Determine the [x, y] coordinate at the center of the cell enclosing the given text.  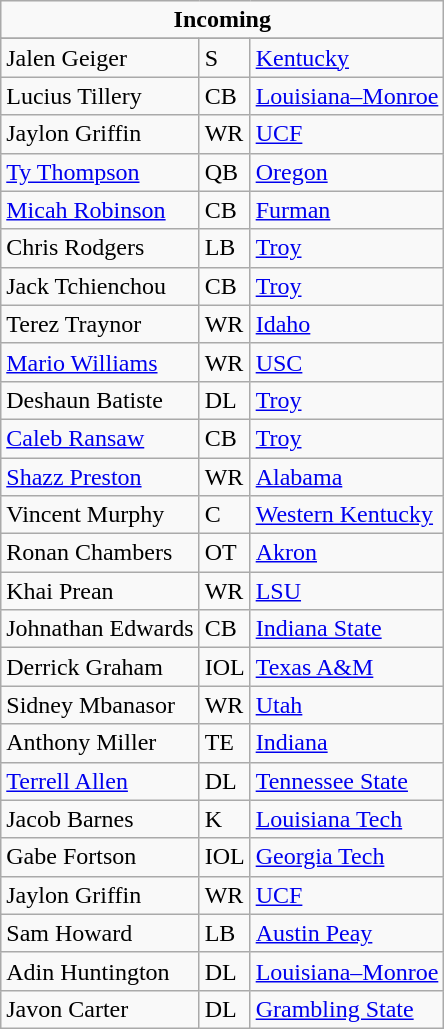
Utah [347, 705]
Indiana [347, 743]
K [224, 819]
Idaho [347, 324]
Terrell Allen [100, 781]
Anthony Miller [100, 743]
USC [347, 362]
Jacob Barnes [100, 819]
Texas A&M [347, 667]
Javon Carter [100, 1009]
Akron [347, 553]
Shazz Preston [100, 477]
Jalen Geiger [100, 58]
LSU [347, 591]
Ronan Chambers [100, 553]
Alabama [347, 477]
Terez Traynor [100, 324]
Mario Williams [100, 362]
Western Kentucky [347, 515]
Kentucky [347, 58]
Indiana State [347, 629]
Deshaun Batiste [100, 400]
C [224, 515]
Georgia Tech [347, 857]
Incoming [222, 20]
S [224, 58]
OT [224, 553]
Jack Tchienchou [100, 286]
Sam Howard [100, 933]
Vincent Murphy [100, 515]
Furman [347, 210]
Louisiana Tech [347, 819]
Ty Thompson [100, 172]
QB [224, 172]
Sidney Mbanasor [100, 705]
Chris Rodgers [100, 248]
Austin Peay [347, 933]
Derrick Graham [100, 667]
Grambling State [347, 1009]
Oregon [347, 172]
Gabe Fortson [100, 857]
Khai Prean [100, 591]
Lucius Tillery [100, 96]
Micah Robinson [100, 210]
TE [224, 743]
Caleb Ransaw [100, 438]
Adin Huntington [100, 971]
Johnathan Edwards [100, 629]
Tennessee State [347, 781]
